Identify which cell holds the provided text, then report its (x, y) central coordinate. 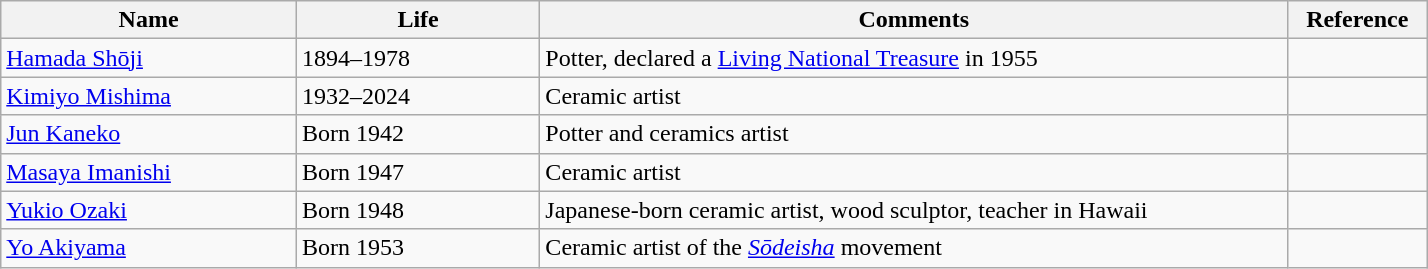
Comments (914, 20)
1932–2024 (418, 96)
Born 1942 (418, 134)
Reference (1358, 20)
Kimiyo Mishima (149, 96)
1894–1978 (418, 58)
Jun Kaneko (149, 134)
Masaya Imanishi (149, 172)
Born 1953 (418, 248)
Born 1948 (418, 210)
Japanese-born ceramic artist, wood sculptor, teacher in Hawaii (914, 210)
Yo Akiyama (149, 248)
Potter and ceramics artist (914, 134)
Hamada Shōji (149, 58)
Ceramic artist of the Sōdeisha movement (914, 248)
Born 1947 (418, 172)
Name (149, 20)
Yukio Ozaki (149, 210)
Potter, declared a Living National Treasure in 1955 (914, 58)
Life (418, 20)
